Output the (x, y) coordinate of the center of the cell containing the given text.  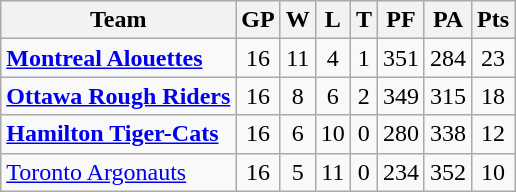
2 (364, 96)
1 (364, 58)
W (298, 20)
23 (494, 58)
315 (448, 96)
Hamilton Tiger-Cats (118, 134)
Ottawa Rough Riders (118, 96)
5 (298, 172)
Team (118, 20)
284 (448, 58)
GP (258, 20)
Montreal Alouettes (118, 58)
PF (400, 20)
338 (448, 134)
Pts (494, 20)
351 (400, 58)
4 (332, 58)
L (332, 20)
234 (400, 172)
12 (494, 134)
PA (448, 20)
280 (400, 134)
T (364, 20)
8 (298, 96)
Toronto Argonauts (118, 172)
349 (400, 96)
18 (494, 96)
352 (448, 172)
